Identify which cell holds the provided text, then report its [X, Y] central coordinate. 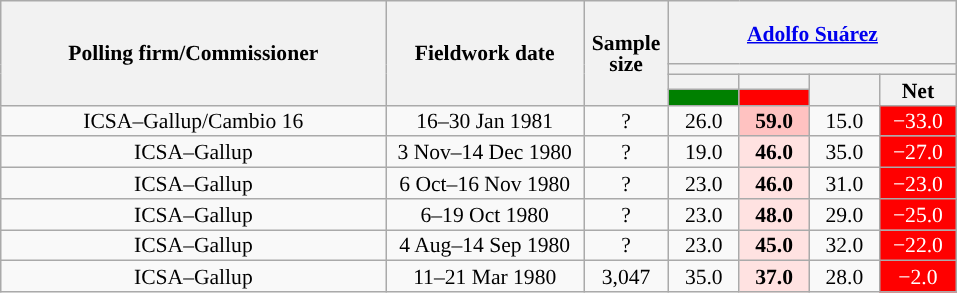
37.0 [774, 276]
−23.0 [918, 184]
16–30 Jan 1981 [485, 120]
4 Aug–14 Sep 1980 [485, 246]
48.0 [774, 214]
Adolfo Suárez [813, 32]
3 Nov–14 Dec 1980 [485, 152]
3,047 [626, 276]
19.0 [704, 152]
−22.0 [918, 246]
31.0 [844, 184]
59.0 [774, 120]
−33.0 [918, 120]
Net [918, 90]
−2.0 [918, 276]
6–19 Oct 1980 [485, 214]
Sample size [626, 53]
−25.0 [918, 214]
26.0 [704, 120]
−27.0 [918, 152]
32.0 [844, 246]
28.0 [844, 276]
Fieldwork date [485, 53]
11–21 Mar 1980 [485, 276]
ICSA–Gallup/Cambio 16 [194, 120]
15.0 [844, 120]
6 Oct–16 Nov 1980 [485, 184]
45.0 [774, 246]
Polling firm/Commissioner [194, 53]
29.0 [844, 214]
